For the text-containing cell, return its midpoint in [X, Y] coordinate format. 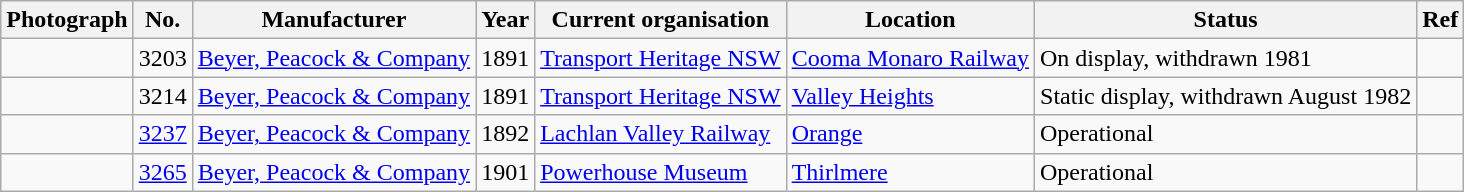
3203 [162, 58]
Static display, withdrawn August 1982 [1226, 96]
3214 [162, 96]
Current organisation [660, 20]
Valley Heights [910, 96]
1901 [506, 172]
Status [1226, 20]
No. [162, 20]
Thirlmere [910, 172]
Ref [1440, 20]
Lachlan Valley Railway [660, 134]
Location [910, 20]
Cooma Monaro Railway [910, 58]
3237 [162, 134]
Manufacturer [334, 20]
Photograph [67, 20]
1892 [506, 134]
Powerhouse Museum [660, 172]
Year [506, 20]
Orange [910, 134]
On display, withdrawn 1981 [1226, 58]
3265 [162, 172]
